Determine the (x, y) coordinate at the center of the cell enclosing the given text.  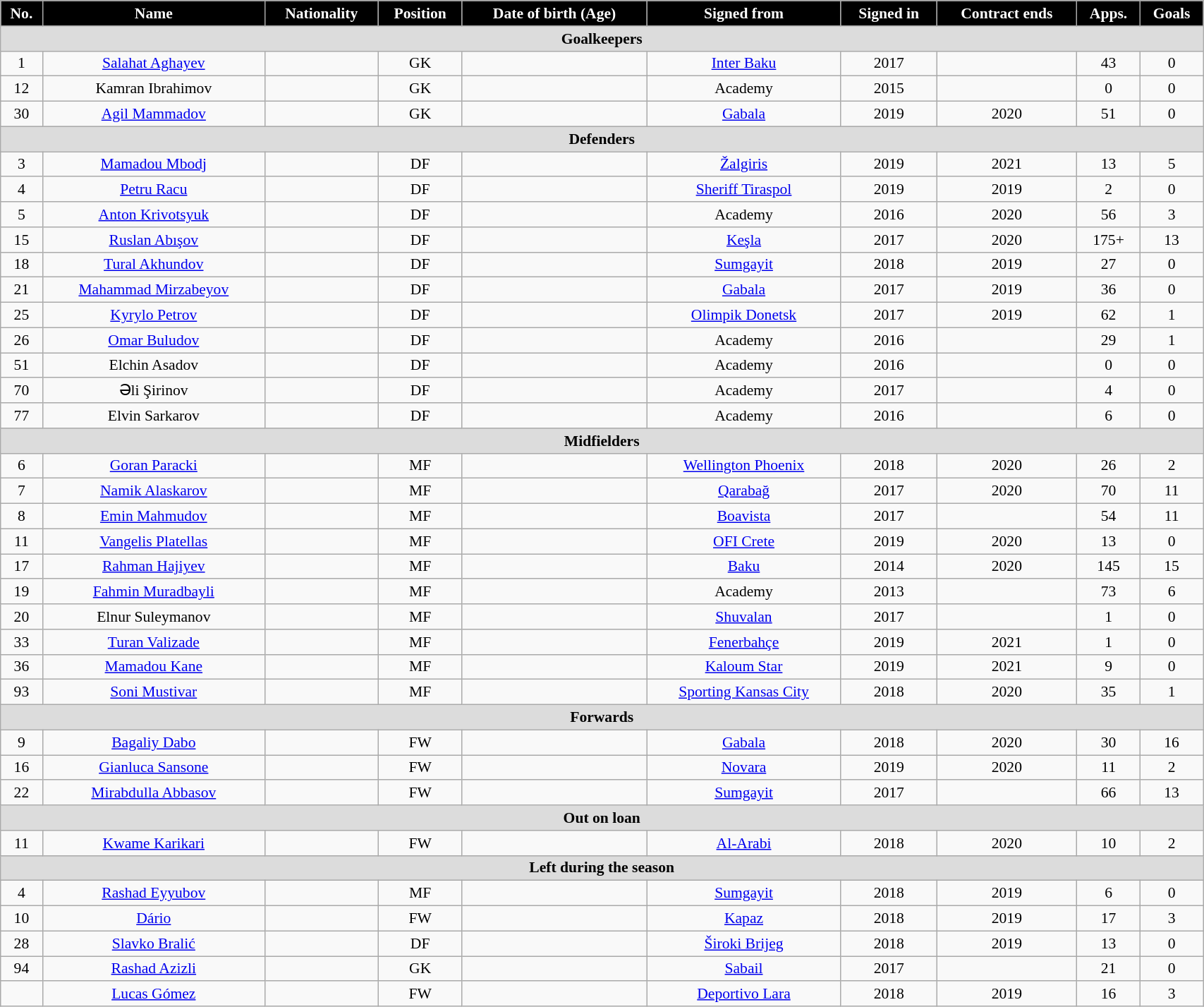
Dário (154, 919)
Fahmin Muradbayli (154, 592)
Omar Buludov (154, 340)
12 (21, 89)
66 (1109, 793)
Forwards (602, 718)
43 (1109, 64)
Ruslan Abışov (154, 240)
Midfielders (602, 441)
Rahman Hajiyev (154, 567)
Tural Akhundov (154, 265)
2014 (889, 567)
28 (21, 943)
Elnur Suleymanov (154, 617)
Vangelis Platellas (154, 541)
Turan Valizade (154, 642)
73 (1109, 592)
Contract ends (1007, 13)
Əli Şirinov (154, 391)
Mamadou Mbodj (154, 164)
Keşla (744, 240)
Lucas Gómez (154, 994)
Rashad Azizli (154, 969)
Elchin Asadov (154, 366)
27 (1109, 265)
Name (154, 13)
Sporting Kansas City (744, 692)
Olimpik Donetsk (744, 315)
Anton Krivotsyuk (154, 215)
Soni Mustivar (154, 692)
145 (1109, 567)
Kamran Ibrahimov (154, 89)
Kyrylo Petrov (154, 315)
54 (1109, 517)
94 (21, 969)
Sheriff Tiraspol (744, 190)
Defenders (602, 139)
Agil Mammadov (154, 114)
Gianluca Sansone (154, 768)
2015 (889, 89)
Apps. (1109, 13)
Wellington Phoenix (744, 466)
Goalkeepers (602, 39)
62 (1109, 315)
19 (21, 592)
Sabail (744, 969)
35 (1109, 692)
Slavko Bralić (154, 943)
Mahammad Mirzabeyov (154, 290)
Bagaliy Dabo (154, 742)
29 (1109, 340)
Rashad Eyyubov (154, 893)
2013 (889, 592)
Boavista (744, 517)
Qarabağ (744, 491)
Mirabdulla Abbasov (154, 793)
8 (21, 517)
Goals (1172, 13)
Out on loan (602, 818)
Baku (744, 567)
Kaloum Star (744, 667)
Elvin Sarkarov (154, 416)
Kwame Karikari (154, 843)
Salahat Aghayev (154, 64)
Date of birth (Age) (554, 13)
Namik Alaskarov (154, 491)
Left during the season (602, 868)
20 (21, 617)
OFI Crete (744, 541)
Signed in (889, 13)
Emin Mahmudov (154, 517)
Inter Baku (744, 64)
Fenerbahçe (744, 642)
93 (21, 692)
Kapaz (744, 919)
Mamadou Kane (154, 667)
Shuvalan (744, 617)
No. (21, 13)
Deportivo Lara (744, 994)
25 (21, 315)
56 (1109, 215)
Signed from (744, 13)
Novara (744, 768)
33 (21, 642)
7 (21, 491)
Nationality (322, 13)
Position (420, 13)
Goran Paracki (154, 466)
Petru Racu (154, 190)
175+ (1109, 240)
77 (21, 416)
Široki Brijeg (744, 943)
18 (21, 265)
Žalgiris (744, 164)
Al-Arabi (744, 843)
22 (21, 793)
